Return the (x, y) coordinate for the center point of the cell that contains the specified text.  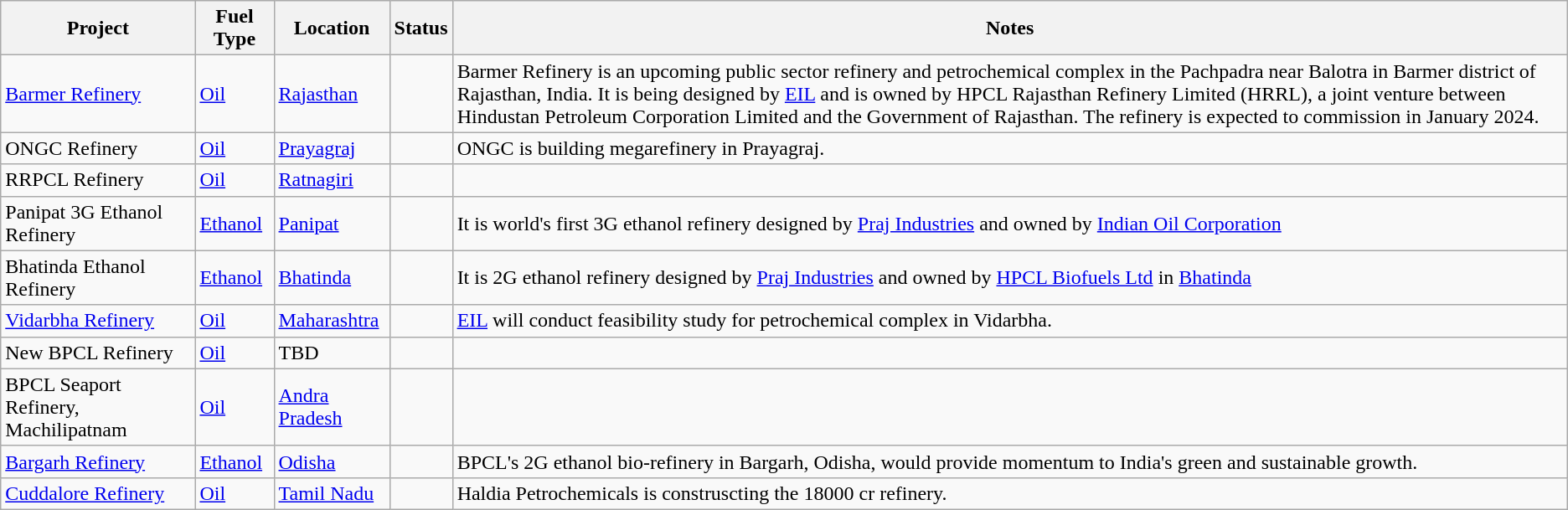
Rajasthan (332, 94)
It is world's first 3G ethanol refinery designed by Praj Industries and owned by Indian Oil Corporation (1010, 223)
Odisha (332, 461)
EIL will conduct feasibility study for petrochemical complex in Vidarbha. (1010, 321)
Status (420, 28)
Maharashtra (332, 321)
Cuddalore Refinery (98, 493)
Haldia Petrochemicals is construscting the 18000 cr refinery. (1010, 493)
It is 2G ethanol refinery designed by Praj Industries and owned by HPCL Biofuels Ltd in Bhatinda (1010, 278)
Ratnagiri (332, 180)
TBD (332, 353)
Andra Pradesh (332, 407)
ONGC is building megarefinery in Prayagraj. (1010, 148)
Panipat 3G Ethanol Refinery (98, 223)
Fuel Type (235, 28)
Bargarh Refinery (98, 461)
Notes (1010, 28)
New BPCL Refinery (98, 353)
Vidarbha Refinery (98, 321)
Project (98, 28)
Prayagraj (332, 148)
Barmer Refinery (98, 94)
RRPCL Refinery (98, 180)
ONGC Refinery (98, 148)
Location (332, 28)
BPCL Seaport Refinery, Machilipatnam (98, 407)
Bhatinda (332, 278)
BPCL's 2G ethanol bio-refinery in Bargarh, Odisha, would provide momentum to India's green and sustainable growth. (1010, 461)
Bhatinda Ethanol Refinery (98, 278)
Tamil Nadu (332, 493)
Panipat (332, 223)
